Find where the given text appears and provide that cell's center as [x, y] coordinate. 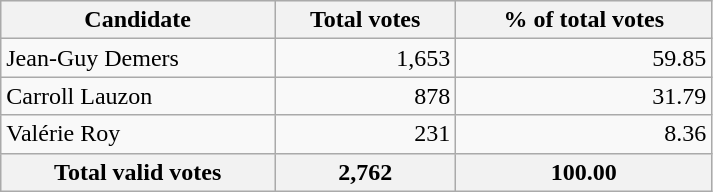
Jean-Guy Demers [138, 58]
2,762 [366, 172]
% of total votes [584, 20]
100.00 [584, 172]
Total valid votes [138, 172]
8.36 [584, 134]
Total votes [366, 20]
231 [366, 134]
Candidate [138, 20]
Valérie Roy [138, 134]
59.85 [584, 58]
1,653 [366, 58]
878 [366, 96]
31.79 [584, 96]
Carroll Lauzon [138, 96]
